Identify which cell holds the provided text, then report its (X, Y) central coordinate. 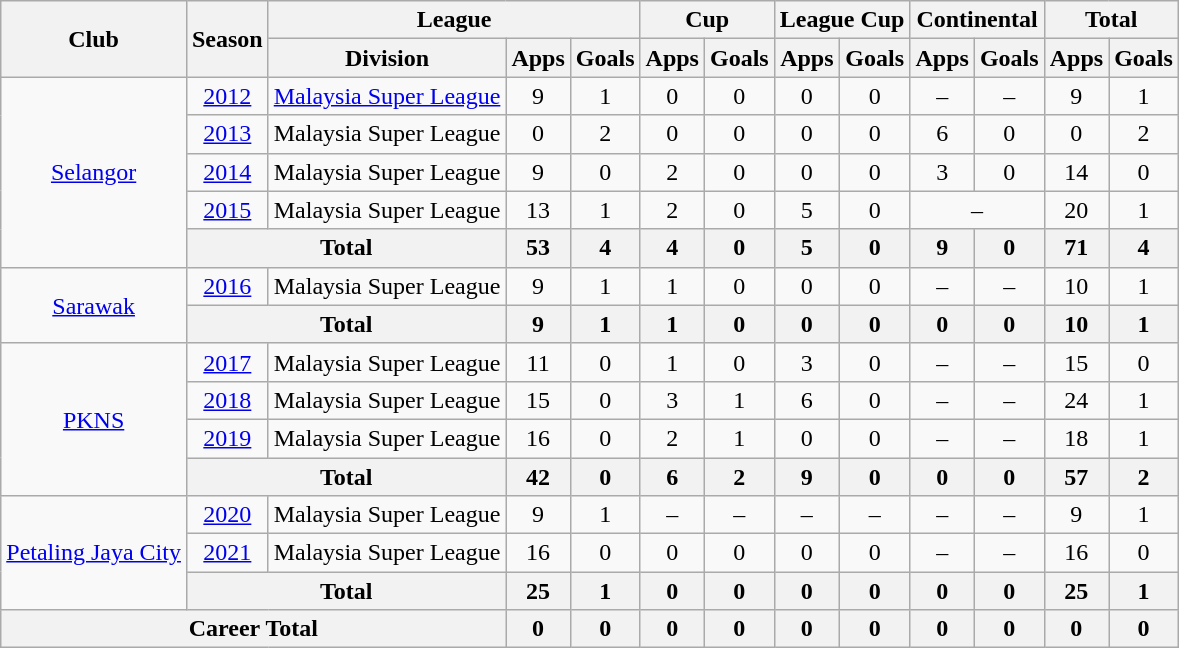
League Cup (842, 20)
14 (1076, 172)
Career Total (254, 629)
2021 (227, 553)
2019 (227, 438)
2013 (227, 134)
24 (1076, 400)
League (454, 20)
Continental (977, 20)
2012 (227, 96)
2020 (227, 515)
13 (538, 210)
57 (1076, 477)
71 (1076, 248)
42 (538, 477)
18 (1076, 438)
2015 (227, 210)
2017 (227, 362)
PKNS (94, 419)
Club (94, 39)
Season (227, 39)
2018 (227, 400)
2016 (227, 286)
Division (387, 58)
2014 (227, 172)
11 (538, 362)
Sarawak (94, 305)
20 (1076, 210)
Cup (707, 20)
Selangor (94, 172)
Petaling Jaya City (94, 553)
53 (538, 248)
